Extract the [X, Y] coordinate from the center of the cell holding the provided text.  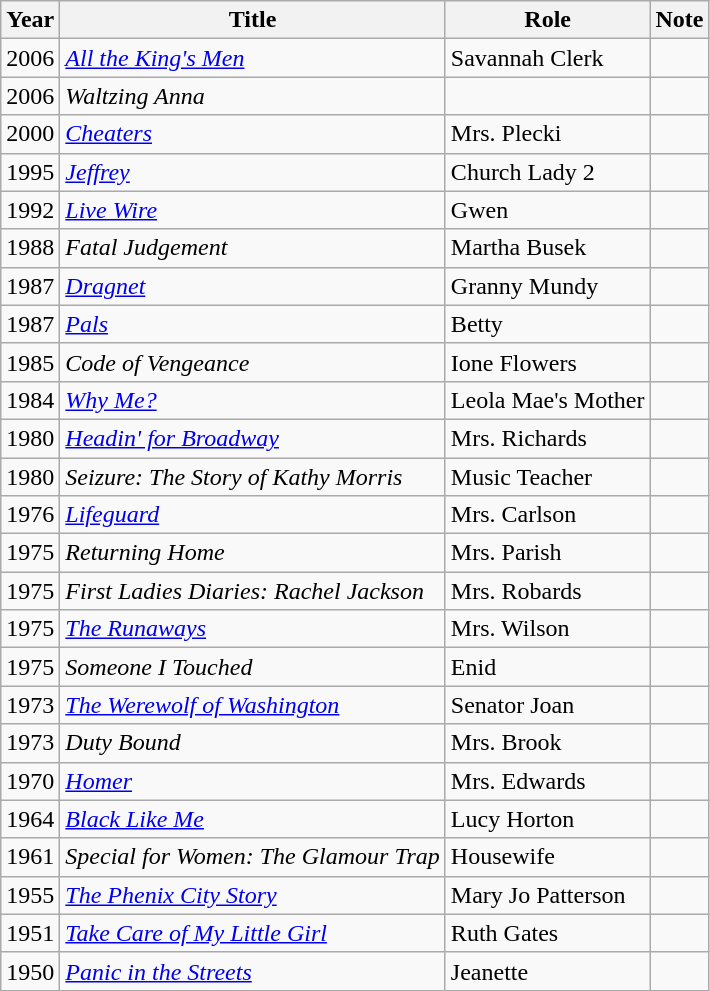
The Phenix City Story [253, 895]
Live Wire [253, 210]
Housewife [548, 857]
Take Care of My Little Girl [253, 933]
Seizure: The Story of Kathy Morris [253, 477]
Enid [548, 667]
Senator Joan [548, 705]
Ione Flowers [548, 362]
1988 [30, 248]
Fatal Judgement [253, 248]
Granny Mundy [548, 286]
Mrs. Parish [548, 553]
1951 [30, 933]
Note [680, 20]
The Runaways [253, 629]
Mrs. Edwards [548, 781]
The Werewolf of Washington [253, 705]
1950 [30, 971]
Code of Vengeance [253, 362]
Mrs. Robards [548, 591]
Cheaters [253, 134]
1995 [30, 172]
Homer [253, 781]
Dragnet [253, 286]
Mrs. Wilson [548, 629]
Returning Home [253, 553]
1976 [30, 515]
1955 [30, 895]
Lifeguard [253, 515]
Black Like Me [253, 819]
Mary Jo Patterson [548, 895]
Ruth Gates [548, 933]
1961 [30, 857]
Mrs. Richards [548, 438]
Pals [253, 324]
First Ladies Diaries: Rachel Jackson [253, 591]
Why Me? [253, 400]
Title [253, 20]
Mrs. Brook [548, 743]
Special for Women: The Glamour Trap [253, 857]
Gwen [548, 210]
2000 [30, 134]
Headin' for Broadway [253, 438]
Lucy Horton [548, 819]
Jeffrey [253, 172]
Mrs. Carlson [548, 515]
Savannah Clerk [548, 58]
1970 [30, 781]
Church Lady 2 [548, 172]
1984 [30, 400]
Martha Busek [548, 248]
1985 [30, 362]
All the King's Men [253, 58]
Waltzing Anna [253, 96]
Jeanette [548, 971]
1964 [30, 819]
Year [30, 20]
Music Teacher [548, 477]
Someone I Touched [253, 667]
Panic in the Streets [253, 971]
Leola Mae's Mother [548, 400]
1992 [30, 210]
Role [548, 20]
Mrs. Plecki [548, 134]
Betty [548, 324]
Duty Bound [253, 743]
